Scan for the cell matching the given text and deliver its [X, Y] coordinate at center. 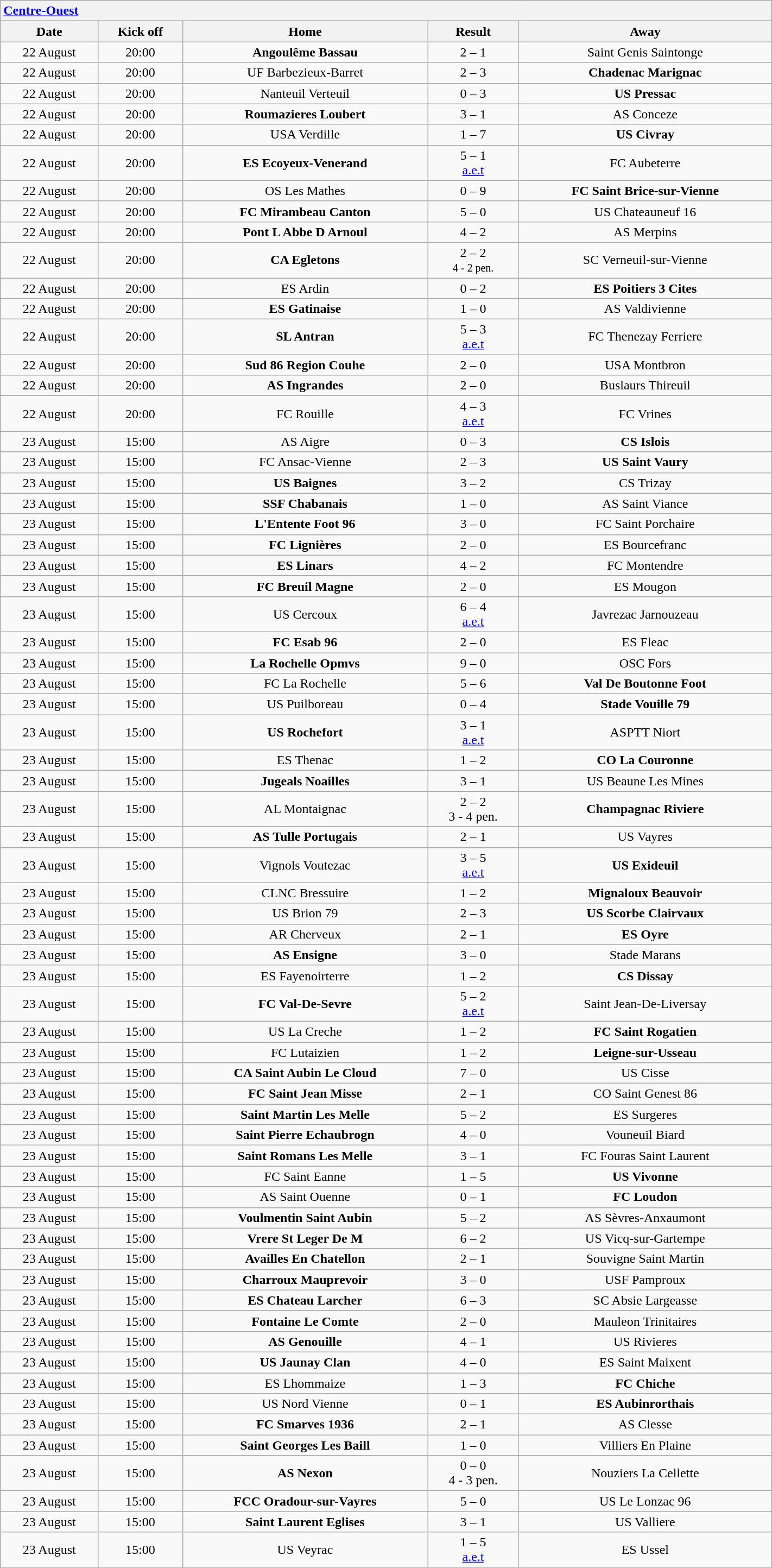
Leigne-sur-Usseau [645, 1052]
OSC Fors [645, 663]
US Chateauneuf 16 [645, 211]
AS Saint Viance [645, 503]
AS Tulle Portugais [305, 837]
Javrezac Jarnouzeau [645, 614]
ES Ecoyeux-Venerand [305, 163]
5 – 6 [473, 684]
9 – 0 [473, 663]
3 – 2 [473, 483]
FC Vrines [645, 414]
Jugeals Noailles [305, 781]
UF Barbezieux-Barret [305, 73]
SC Verneuil-sur-Vienne [645, 260]
FC Montendre [645, 565]
US Veyrac [305, 1550]
AS Aigre [305, 442]
AS Valdivienne [645, 309]
Date [49, 32]
FCC Oradour-sur-Vayres [305, 1501]
ES Oyre [645, 934]
US Exideuil [645, 865]
FC Esab 96 [305, 642]
AS Sèvres-Anxaumont [645, 1218]
CO La Couronne [645, 760]
FC Aubeterre [645, 163]
US Valliere [645, 1522]
1 – 7 [473, 135]
FC Lignières [305, 545]
0 – 0 4 - 3 pen. [473, 1473]
Saint Martin Les Melle [305, 1114]
US Rochefort [305, 732]
CS Islois [645, 442]
SSF Chabanais [305, 503]
Mauleon Trinitaires [645, 1321]
FC Mirambeau Canton [305, 211]
FC Val-De-Sevre [305, 1004]
AR Cherveux [305, 934]
US Puilboreau [305, 704]
Sud 86 Region Couhe [305, 365]
Champagnac Riviere [645, 809]
US Saint Vaury [645, 462]
2 – 2 3 - 4 pen. [473, 809]
US Nord Vienne [305, 1404]
US Jaunay Clan [305, 1362]
ES Chateau Larcher [305, 1300]
USA Montbron [645, 365]
Vrere St Leger De M [305, 1238]
AS Merpins [645, 232]
Nanteuil Verteuil [305, 93]
Saint Romans Les Melle [305, 1156]
0 – 4 [473, 704]
AS Clesse [645, 1425]
USA Verdille [305, 135]
FC Saint Rogatien [645, 1031]
0 – 2 [473, 288]
Charroux Mauprevoir [305, 1280]
ES Saint Maixent [645, 1362]
1 – 3 [473, 1383]
3 – 5 a.e.t [473, 865]
Saint Pierre Echaubrogn [305, 1135]
AS Ensigne [305, 955]
FC Saint Brice-sur-Vienne [645, 191]
US Vayres [645, 837]
Roumazieres Loubert [305, 114]
Buslaurs Thireuil [645, 386]
Angoulême Bassau [305, 52]
Souvigne Saint Martin [645, 1259]
5 – 2 a.e.t [473, 1004]
AS Saint Ouenne [305, 1197]
Saint Jean-De-Liversay [645, 1004]
2 – 2 4 - 2 pen. [473, 260]
Voulmentin Saint Aubin [305, 1218]
FC Rouille [305, 414]
US Brion 79 [305, 914]
CA Egletons [305, 260]
La Rochelle Opmvs [305, 663]
FC Smarves 1936 [305, 1425]
US Cisse [645, 1073]
FC Saint Porchaire [645, 524]
Away [645, 32]
Nouziers La Cellette [645, 1473]
AL Montaignac [305, 809]
Availles En Chatellon [305, 1259]
AS Conceze [645, 114]
US Cercoux [305, 614]
CO Saint Genest 86 [645, 1094]
SL Antran [305, 337]
US Vivonne [645, 1176]
CS Trizay [645, 483]
Fontaine Le Comte [305, 1321]
ES Thenac [305, 760]
Result [473, 32]
5 – 3 a.e.t [473, 337]
Stade Marans [645, 955]
FC Breuil Magne [305, 586]
FC Chiche [645, 1383]
ES Bourcefranc [645, 545]
1 – 5 [473, 1176]
Chadenac Marignac [645, 73]
Vignols Voutezac [305, 865]
4 – 3 a.e.t [473, 414]
ASPTT Niort [645, 732]
Saint Genis Saintonge [645, 52]
Mignaloux Beauvoir [645, 893]
ES Surgeres [645, 1114]
ES Aubinrorthais [645, 1404]
US Civray [645, 135]
FC Thenezay Ferriere [645, 337]
Pont L Abbe D Arnoul [305, 232]
AS Ingrandes [305, 386]
CA Saint Aubin Le Cloud [305, 1073]
CS Dissay [645, 975]
3 – 1 a.e.t [473, 732]
Kick off [141, 32]
Villiers En Plaine [645, 1445]
FC Saint Eanne [305, 1176]
ES Ussel [645, 1550]
OS Les Mathes [305, 191]
6 – 2 [473, 1238]
1 – 5 a.e.t [473, 1550]
US Scorbe Clairvaux [645, 914]
FC Loudon [645, 1197]
Saint Georges Les Baill [305, 1445]
ES Linars [305, 565]
US Beaune Les Mines [645, 781]
AS Nexon [305, 1473]
ES Mougon [645, 586]
FC Lutaizien [305, 1052]
L'Entente Foot 96 [305, 524]
SC Absie Largeasse [645, 1300]
FC Saint Jean Misse [305, 1094]
Home [305, 32]
AS Genouille [305, 1342]
US Baignes [305, 483]
US La Creche [305, 1031]
US Vicq-sur-Gartempe [645, 1238]
US Rivieres [645, 1342]
4 – 1 [473, 1342]
Centre-Ouest [386, 11]
ES Ardin [305, 288]
6 – 3 [473, 1300]
ES Fleac [645, 642]
ES Lhommaize [305, 1383]
CLNC Bressuire [305, 893]
6 – 4 a.e.t [473, 614]
ES Gatinaise [305, 309]
FC Ansac-Vienne [305, 462]
Stade Vouille 79 [645, 704]
FC La Rochelle [305, 684]
Vouneuil Biard [645, 1135]
USF Pamproux [645, 1280]
ES Poitiers 3 Cites [645, 288]
7 – 0 [473, 1073]
ES Fayenoirterre [305, 975]
5 – 1 a.e.t [473, 163]
0 – 9 [473, 191]
US Pressac [645, 93]
FC Fouras Saint Laurent [645, 1156]
US Le Lonzac 96 [645, 1501]
Val De Boutonne Foot [645, 684]
Saint Laurent Eglises [305, 1522]
